Pinpoint the cell where the given text exists, returning its (x, y) midpoint coordinate. 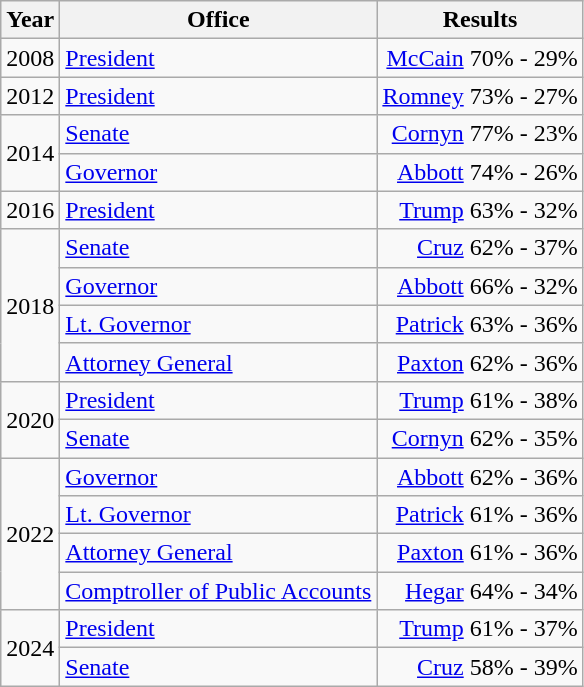
Patrick 61% - 36% (480, 515)
Year (30, 20)
2022 (30, 534)
Trump 61% - 38% (480, 400)
2008 (30, 58)
Romney 73% - 27% (480, 96)
Abbott 66% - 32% (480, 286)
Office (218, 20)
Paxton 62% - 36% (480, 362)
Abbott 74% - 26% (480, 172)
Paxton 61% - 36% (480, 553)
Cruz 58% - 39% (480, 667)
Cruz 62% - 37% (480, 248)
Hegar 64% - 34% (480, 591)
2014 (30, 153)
2018 (30, 305)
Trump 61% - 37% (480, 629)
Comptroller of Public Accounts (218, 591)
2024 (30, 648)
2016 (30, 210)
Results (480, 20)
2020 (30, 419)
Abbott 62% - 36% (480, 477)
McCain 70% - 29% (480, 58)
Patrick 63% - 36% (480, 324)
2012 (30, 96)
Cornyn 77% - 23% (480, 134)
Trump 63% - 32% (480, 210)
Cornyn 62% - 35% (480, 438)
